For the text-containing cell, return its midpoint in [X, Y] coordinate format. 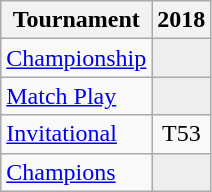
Match Play [76, 96]
Tournament [76, 20]
2018 [182, 20]
T53 [182, 134]
Champions [76, 172]
Invitational [76, 134]
Championship [76, 58]
